Pinpoint the cell where the given text exists, returning its [x, y] midpoint coordinate. 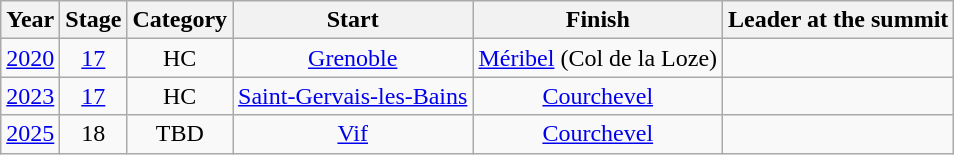
18 [94, 134]
Vif [353, 134]
TBD [180, 134]
2023 [30, 96]
Year [30, 20]
Méribel (Col de la Loze) [598, 58]
Grenoble [353, 58]
Finish [598, 20]
Stage [94, 20]
Leader at the summit [838, 20]
Category [180, 20]
Start [353, 20]
Saint-Gervais-les-Bains [353, 96]
2020 [30, 58]
2025 [30, 134]
